Scan for the cell matching the given text and deliver its (x, y) coordinate at center. 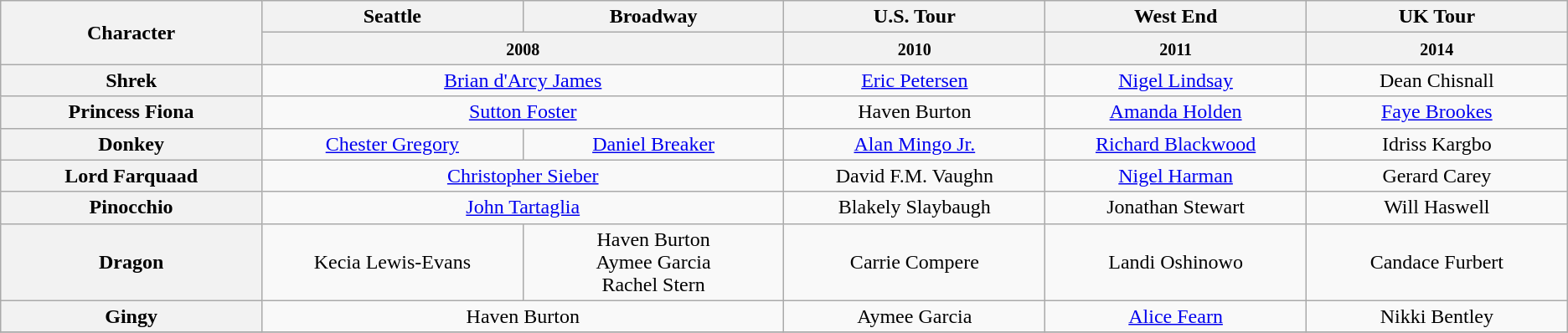
2010 (915, 49)
Daniel Breaker (653, 144)
2011 (1176, 49)
Lord Farquaad (132, 176)
David F.M. Vaughn (915, 176)
Sutton Foster (523, 112)
West End (1176, 17)
Faye Brookes (1436, 112)
Richard Blackwood (1176, 144)
Candace Furbert (1436, 262)
Kecia Lewis-Evans (392, 262)
Dean Chisnall (1436, 80)
2008 (523, 49)
John Tartaglia (523, 207)
Shrek (132, 80)
Alice Fearn (1176, 316)
Character (132, 33)
Brian d'Arcy James (523, 80)
UK Tour (1436, 17)
Princess Fiona (132, 112)
Will Haswell (1436, 207)
Chester Gregory (392, 144)
Seattle (392, 17)
Eric Petersen (915, 80)
Nigel Lindsay (1176, 80)
Carrie Compere (915, 262)
Aymee Garcia (915, 316)
Idriss Kargbo (1436, 144)
Amanda Holden (1176, 112)
Donkey (132, 144)
Gerard Carey (1436, 176)
Haven BurtonAymee GarciaRachel Stern (653, 262)
Christopher Sieber (523, 176)
Dragon (132, 262)
Nikki Bentley (1436, 316)
Blakely Slaybaugh (915, 207)
Landi Oshinowo (1176, 262)
Jonathan Stewart (1176, 207)
U.S. Tour (915, 17)
Alan Mingo Jr. (915, 144)
2014 (1436, 49)
Broadway (653, 17)
Gingy (132, 316)
Pinocchio (132, 207)
Nigel Harman (1176, 176)
